Find where the given text appears and provide that cell's center as [X, Y] coordinate. 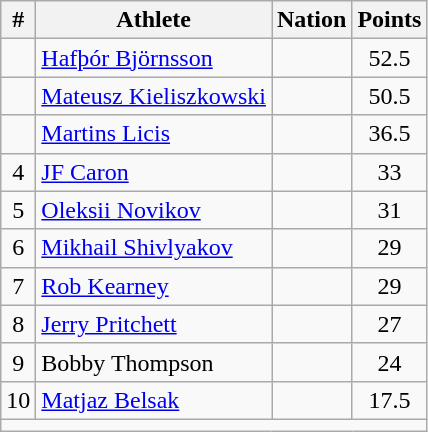
JF Caron [154, 172]
9 [18, 362]
52.5 [390, 58]
Oleksii Novikov [154, 210]
36.5 [390, 134]
Matjaz Belsak [154, 400]
4 [18, 172]
27 [390, 324]
24 [390, 362]
# [18, 20]
6 [18, 248]
Mikhail Shivlyakov [154, 248]
10 [18, 400]
Bobby Thompson [154, 362]
8 [18, 324]
Athlete [154, 20]
7 [18, 286]
Points [390, 20]
17.5 [390, 400]
Mateusz Kieliszkowski [154, 96]
5 [18, 210]
Nation [312, 20]
Jerry Pritchett [154, 324]
Rob Kearney [154, 286]
31 [390, 210]
Martins Licis [154, 134]
Hafþór Björnsson [154, 58]
50.5 [390, 96]
33 [390, 172]
